Return [X, Y] of the center of cell containing provided text 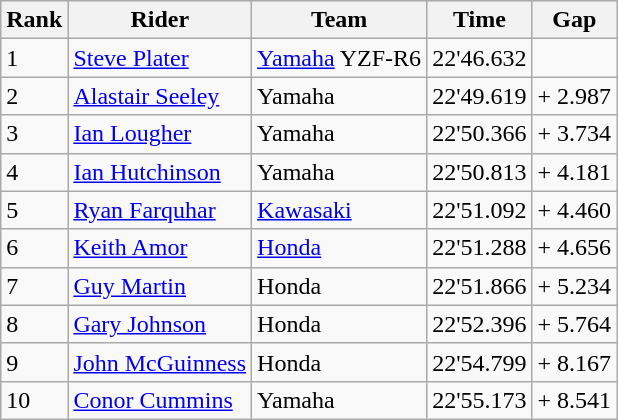
Ian Hutchinson [160, 172]
John McGuinness [160, 362]
8 [34, 324]
3 [34, 134]
22'55.173 [480, 400]
6 [34, 248]
Team [340, 20]
22'51.288 [480, 248]
Steve Plater [160, 58]
9 [34, 362]
22'52.396 [480, 324]
Ryan Farquhar [160, 210]
Kawasaki [340, 210]
10 [34, 400]
4 [34, 172]
Alastair Seeley [160, 96]
+ 4.656 [574, 248]
Ian Lougher [160, 134]
22'51.092 [480, 210]
Keith Amor [160, 248]
Rider [160, 20]
Time [480, 20]
5 [34, 210]
Yamaha YZF-R6 [340, 58]
+ 5.764 [574, 324]
Rank [34, 20]
+ 8.167 [574, 362]
22'49.619 [480, 96]
Gap [574, 20]
1 [34, 58]
+ 2.987 [574, 96]
Conor Cummins [160, 400]
Gary Johnson [160, 324]
+ 3.734 [574, 134]
+ 4.460 [574, 210]
+ 8.541 [574, 400]
22'51.866 [480, 286]
Guy Martin [160, 286]
22'46.632 [480, 58]
22'54.799 [480, 362]
7 [34, 286]
2 [34, 96]
+ 5.234 [574, 286]
22'50.813 [480, 172]
22'50.366 [480, 134]
+ 4.181 [574, 172]
